Scan for the cell matching the given text and deliver its (X, Y) coordinate at center. 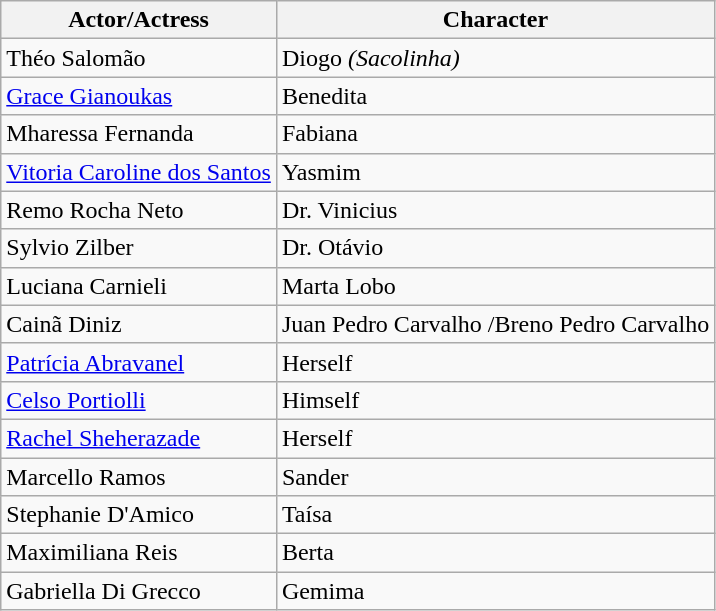
Dr. Otávio (495, 248)
Gemima (495, 591)
Maximiliana Reis (139, 553)
Berta (495, 553)
Grace Gianoukas (139, 96)
Patrícia Abravanel (139, 362)
Celso Portiolli (139, 400)
Fabiana (495, 134)
Character (495, 20)
Marta Lobo (495, 286)
Stephanie D'Amico (139, 515)
Marcello Ramos (139, 477)
Juan Pedro Carvalho /Breno Pedro Carvalho (495, 324)
Cainã Diniz (139, 324)
Luciana Carnieli (139, 286)
Taísa (495, 515)
Mharessa Fernanda (139, 134)
Vitoria Caroline dos Santos (139, 172)
Actor/Actress (139, 20)
Yasmim (495, 172)
Gabriella Di Grecco (139, 591)
Sylvio Zilber (139, 248)
Remo Rocha Neto (139, 210)
Rachel Sheherazade (139, 438)
Himself (495, 400)
Benedita (495, 96)
Diogo (Sacolinha) (495, 58)
Sander (495, 477)
Dr. Vinicius (495, 210)
Théo Salomão (139, 58)
